Return the (x, y) coordinate for the center point of the cell that contains the specified text.  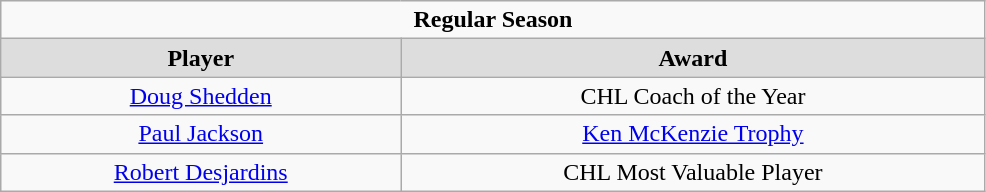
Paul Jackson (201, 134)
Regular Season (493, 20)
Award (693, 58)
CHL Most Valuable Player (693, 172)
CHL Coach of the Year (693, 96)
Doug Shedden (201, 96)
Player (201, 58)
Robert Desjardins (201, 172)
Ken McKenzie Trophy (693, 134)
